Detect which cell encompasses the target text, then output its (X, Y) center coordinate. 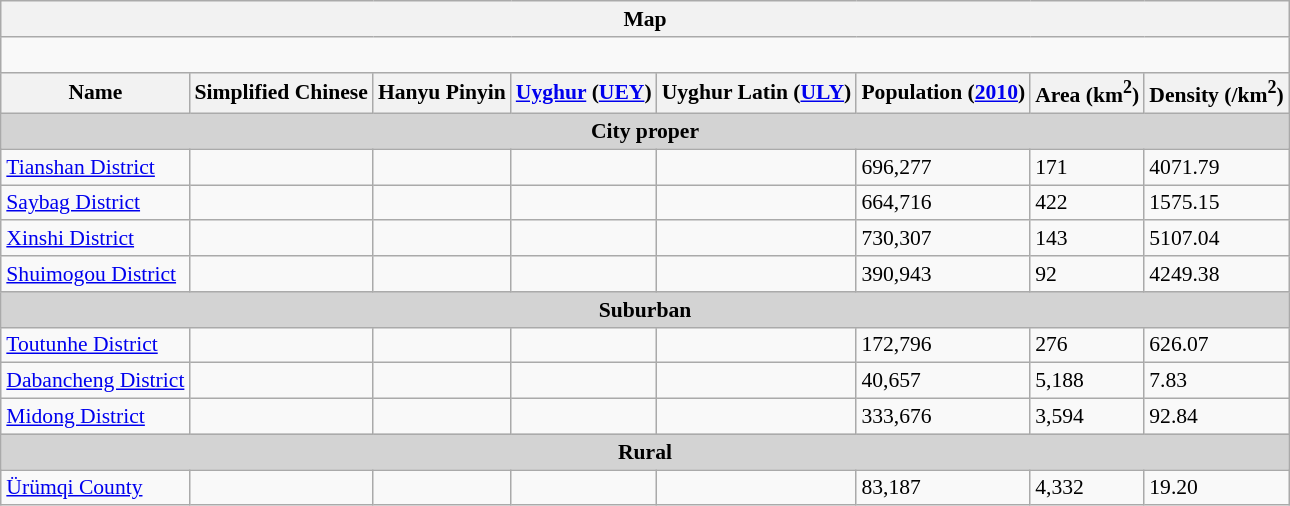
83,187 (943, 488)
333,676 (943, 416)
Shuimogou District (95, 274)
1575.15 (1216, 203)
Density (/km2) (1216, 92)
Suburban (644, 309)
4071.79 (1216, 167)
Uyghur (UEY) (584, 92)
730,307 (943, 238)
276 (1087, 345)
40,657 (943, 381)
Map (644, 19)
Ürümqi County (95, 488)
626.07 (1216, 345)
696,277 (943, 167)
Midong District (95, 416)
143 (1087, 238)
92 (1087, 274)
Saybag District (95, 203)
Population (2010) (943, 92)
Name (95, 92)
Tianshan District (95, 167)
Uyghur Latin (ULY) (757, 92)
Area (km2) (1087, 92)
92.84 (1216, 416)
3,594 (1087, 416)
City proper (644, 131)
Toutunhe District (95, 345)
5,188 (1087, 381)
172,796 (943, 345)
390,943 (943, 274)
7.83 (1216, 381)
19.20 (1216, 488)
171 (1087, 167)
Dabancheng District (95, 381)
Xinshi District (95, 238)
Hanyu Pinyin (442, 92)
422 (1087, 203)
Rural (644, 452)
4249.38 (1216, 274)
4,332 (1087, 488)
5107.04 (1216, 238)
664,716 (943, 203)
Simplified Chinese (280, 92)
